Extract the [x, y] coordinate from the center of the cell holding the provided text.  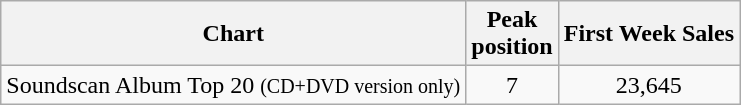
Soundscan Album Top 20 (CD+DVD version only) [234, 85]
Chart [234, 34]
First Week Sales [648, 34]
Peakposition [512, 34]
23,645 [648, 85]
7 [512, 85]
